Determine the (X, Y) coordinate at the center of the cell enclosing the given text.  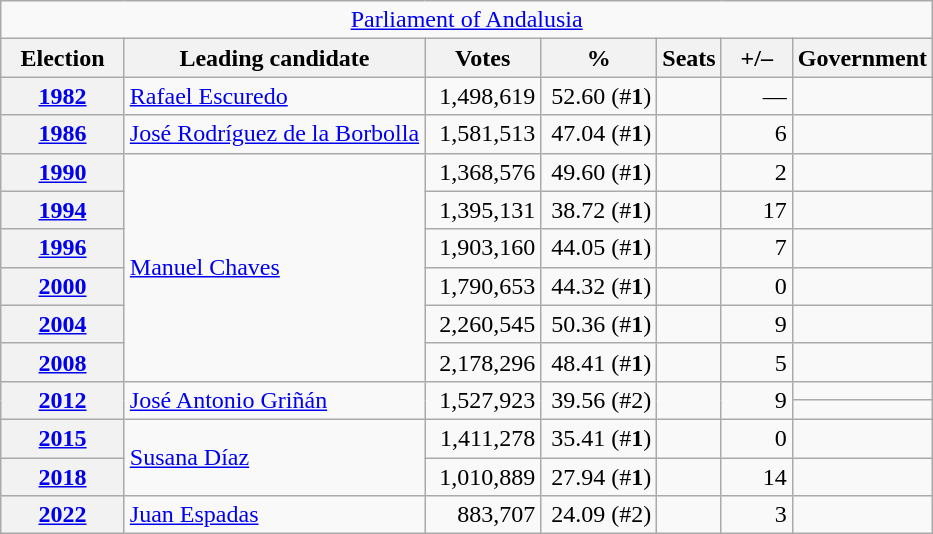
2015 (63, 438)
1,498,619 (483, 96)
Election (63, 58)
2008 (63, 362)
1990 (63, 172)
Government (862, 58)
2012 (63, 400)
Votes (483, 58)
2004 (63, 324)
1,395,131 (483, 210)
24.09 (#2) (599, 515)
52.60 (#1) (599, 96)
1996 (63, 248)
2022 (63, 515)
2,178,296 (483, 362)
Leading candidate (274, 58)
44.32 (#1) (599, 286)
47.04 (#1) (599, 134)
2000 (63, 286)
27.94 (#1) (599, 477)
2,260,545 (483, 324)
35.41 (#1) (599, 438)
5 (756, 362)
José Antonio Griñán (274, 400)
14 (756, 477)
38.72 (#1) (599, 210)
José Rodríguez de la Borbolla (274, 134)
2 (756, 172)
1986 (63, 134)
6 (756, 134)
Parliament of Andalusia (467, 20)
+/– (756, 58)
50.36 (#1) (599, 324)
44.05 (#1) (599, 248)
1,903,160 (483, 248)
1,790,653 (483, 286)
1982 (63, 96)
% (599, 58)
— (756, 96)
1,411,278 (483, 438)
17 (756, 210)
49.60 (#1) (599, 172)
1994 (63, 210)
3 (756, 515)
Juan Espadas (274, 515)
1,010,889 (483, 477)
Susana Díaz (274, 457)
1,527,923 (483, 400)
Rafael Escuredo (274, 96)
2018 (63, 477)
7 (756, 248)
1,368,576 (483, 172)
Manuel Chaves (274, 267)
Seats (689, 58)
48.41 (#1) (599, 362)
39.56 (#2) (599, 400)
1,581,513 (483, 134)
883,707 (483, 515)
